Locate the cell with the specified text and output its [x, y] center coordinate. 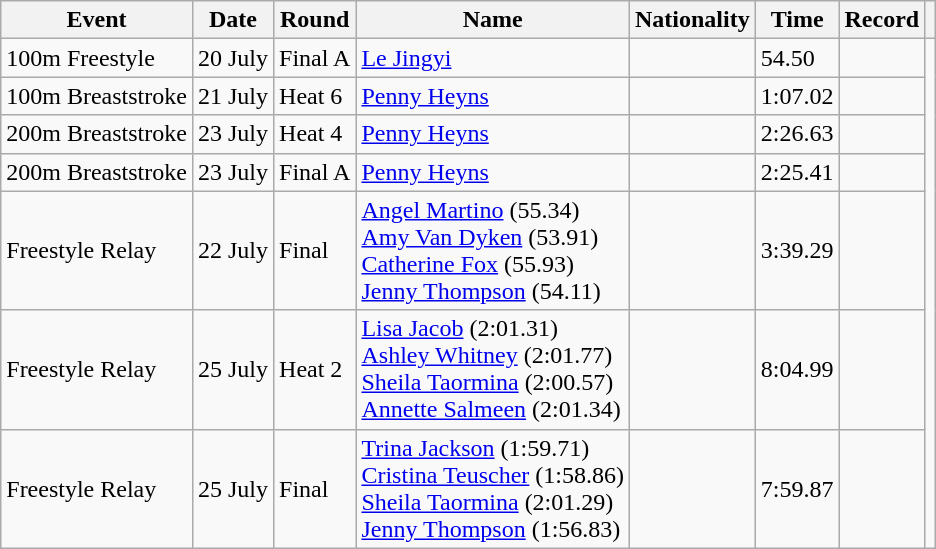
8:04.99 [797, 370]
100m Freestyle [97, 58]
1:07.02 [797, 96]
3:39.29 [797, 250]
7:59.87 [797, 488]
Heat 6 [315, 96]
2:25.41 [797, 172]
Record [882, 20]
22 July [232, 250]
Date [232, 20]
Event [97, 20]
Trina Jackson (1:59.71)Cristina Teuscher (1:58.86)Sheila Taormina (2:01.29)Jenny Thompson (1:56.83) [493, 488]
Le Jingyi [493, 58]
Heat 2 [315, 370]
Angel Martino (55.34)Amy Van Dyken (53.91)Catherine Fox (55.93)Jenny Thompson (54.11) [493, 250]
Time [797, 20]
Heat 4 [315, 134]
21 July [232, 96]
Nationality [692, 20]
Name [493, 20]
100m Breaststroke [97, 96]
20 July [232, 58]
54.50 [797, 58]
2:26.63 [797, 134]
Lisa Jacob (2:01.31)Ashley Whitney (2:01.77)Sheila Taormina (2:00.57)Annette Salmeen (2:01.34) [493, 370]
Round [315, 20]
